For the text-containing cell, return its midpoint in (X, Y) coordinate format. 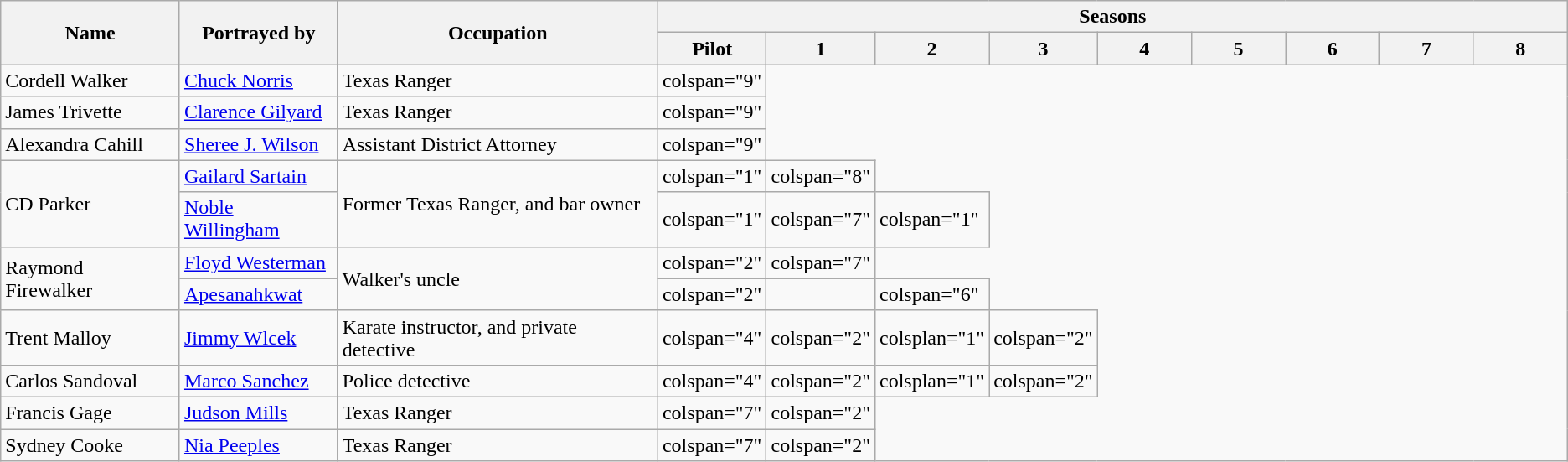
Portrayed by (258, 33)
Chuck Norris (258, 80)
Seasons (1112, 17)
Floyd Westerman (258, 262)
Raymond Firewalker (90, 278)
Nia Peeples (258, 445)
Cordell Walker (90, 80)
Assistant District Attorney (498, 144)
Sheree J. Wilson (258, 144)
Sydney Cooke (90, 445)
3 (1044, 49)
Clarence Gilyard (258, 112)
Francis Gage (90, 413)
5 (1238, 49)
4 (1144, 49)
Trent Malloy (90, 337)
Gailard Sartain (258, 176)
James Trivette (90, 112)
1 (821, 49)
Police detective (498, 381)
Pilot (712, 49)
Former Texas Ranger, and bar owner (498, 203)
colspan="8" (821, 176)
Marco Sanchez (258, 381)
Judson Mills (258, 413)
CD Parker (90, 203)
Apesanahkwat (258, 294)
7 (1426, 49)
Name (90, 33)
Occupation (498, 33)
Jimmy Wlcek (258, 337)
Walker's uncle (498, 278)
Noble Willingham (258, 220)
Carlos Sandoval (90, 381)
Alexandra Cahill (90, 144)
colspan="6" (931, 294)
6 (1333, 49)
2 (931, 49)
8 (1520, 49)
Karate instructor, and private detective (498, 337)
